Detect which cell encompasses the target text, then output its (x, y) center coordinate. 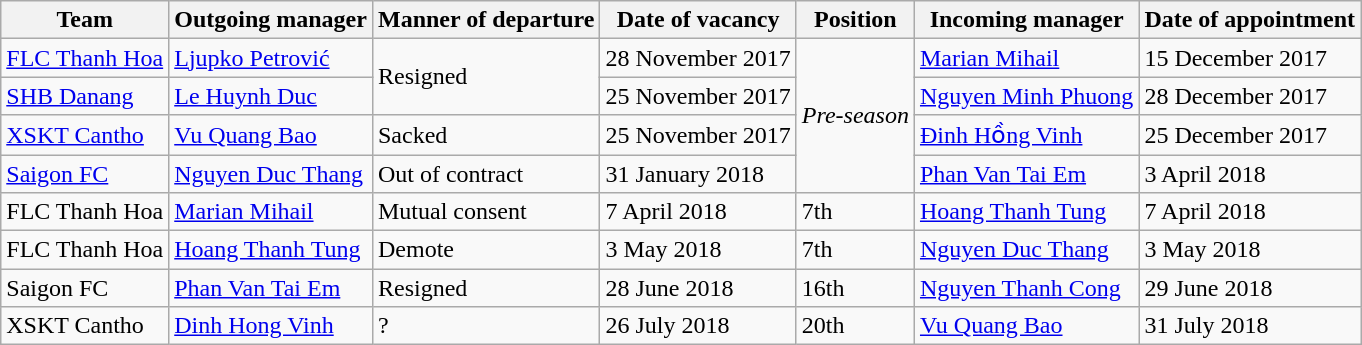
Sacked (486, 135)
Le Huynh Duc (271, 96)
Demote (486, 250)
3 April 2018 (1250, 173)
Incoming manager (1026, 20)
Pre-season (855, 116)
31 July 2018 (1250, 326)
Nguyen Minh Phuong (1026, 96)
Manner of departure (486, 20)
? (486, 326)
28 December 2017 (1250, 96)
20th (855, 326)
Date of appointment (1250, 20)
29 June 2018 (1250, 288)
Ljupko Petrović (271, 58)
Team (85, 20)
Đinh Hồng Vinh (1026, 135)
16th (855, 288)
26 July 2018 (698, 326)
Mutual consent (486, 212)
SHB Danang (85, 96)
Position (855, 20)
25 December 2017 (1250, 135)
28 November 2017 (698, 58)
15 December 2017 (1250, 58)
Nguyen Thanh Cong (1026, 288)
Outgoing manager (271, 20)
Date of vacancy (698, 20)
28 June 2018 (698, 288)
Out of contract (486, 173)
31 January 2018 (698, 173)
Dinh Hong Vinh (271, 326)
